Capture the cell that displays the provided text and extract its [X, Y] central coordinate. 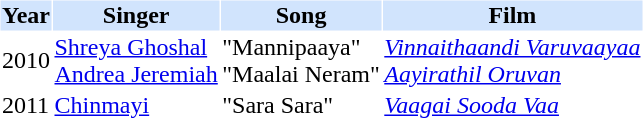
Shreya GhoshalAndrea Jeremiah [136, 60]
2010 [26, 60]
"Mannipaaya""Maalai Neram" [302, 60]
Film [512, 15]
Singer [136, 15]
Vinnaithaandi VaruvaayaaAayirathil Oruvan [512, 60]
Song [302, 15]
Year [26, 15]
